Capture the cell that displays the provided text and extract its (X, Y) central coordinate. 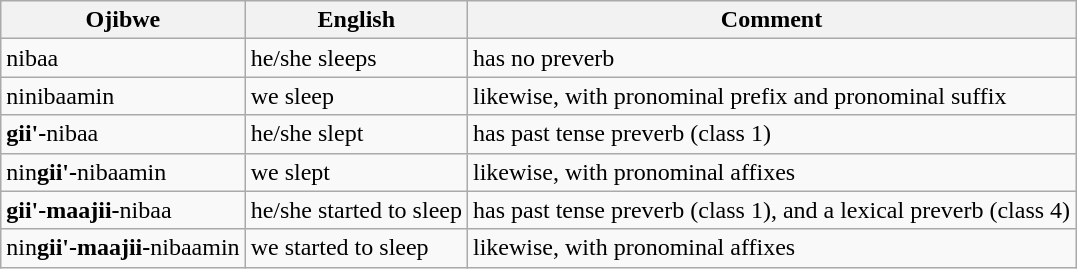
nibaa (123, 58)
we slept (356, 172)
likewise, with pronominal prefix and pronominal suffix (771, 96)
has past tense preverb (class 1), and a lexical preverb (class 4) (771, 210)
Comment (771, 20)
he/she sleeps (356, 58)
ninibaamin (123, 96)
has past tense preverb (class 1) (771, 134)
we sleep (356, 96)
he/she started to sleep (356, 210)
Ojibwe (123, 20)
we started to sleep (356, 248)
gii'-maajii-nibaa (123, 210)
ningii'-nibaamin (123, 172)
has no preverb (771, 58)
English (356, 20)
ningii'-maajii-nibaamin (123, 248)
gii'-nibaa (123, 134)
he/she slept (356, 134)
